Extract the (x, y) coordinate from the center of the cell holding the provided text.  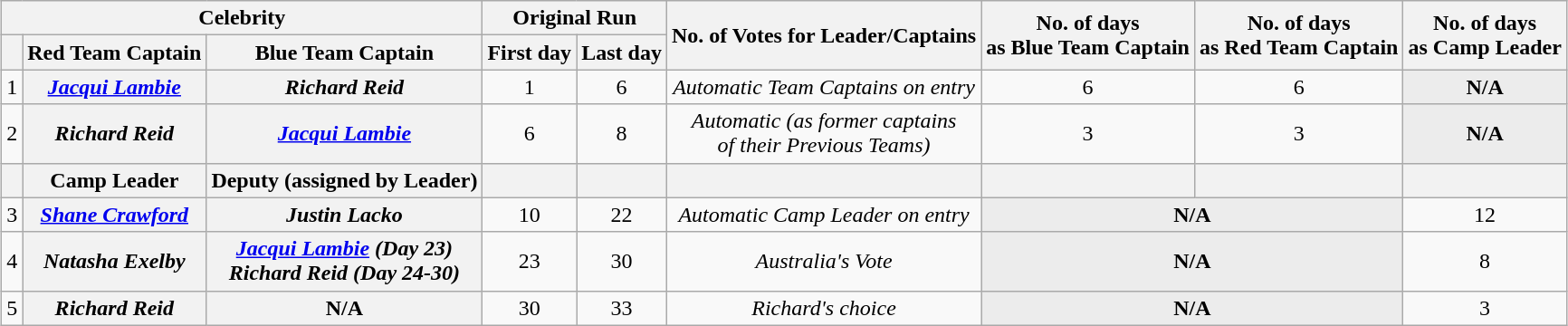
Natasha Exelby (114, 261)
23 (530, 261)
Automatic Team Captains on entry (824, 87)
5 (13, 308)
Red Team Captain (114, 53)
Jacqui Lambie (Day 23) Richard Reid (Day 24-30) (344, 261)
Celebrity (243, 18)
22 (622, 215)
First day (530, 53)
No. of daysas Blue Team Captain (1088, 35)
Blue Team Captain (344, 53)
10 (530, 215)
2 (13, 134)
Justin Lacko (344, 215)
No. of daysas Camp Leader (1485, 35)
Automatic (as former captainsof their Previous Teams) (824, 134)
No. of daysas Red Team Captain (1298, 35)
Automatic Camp Leader on entry (824, 215)
Deputy (assigned by Leader) (344, 180)
Last day (622, 53)
Richard's choice (824, 308)
12 (1485, 215)
No. of Votes for Leader/Captains (824, 35)
Original Run (574, 18)
Shane Crawford (114, 215)
Camp Leader (114, 180)
33 (622, 308)
Australia's Vote (824, 261)
4 (13, 261)
